Find where the given text appears and provide that cell's center as [x, y] coordinate. 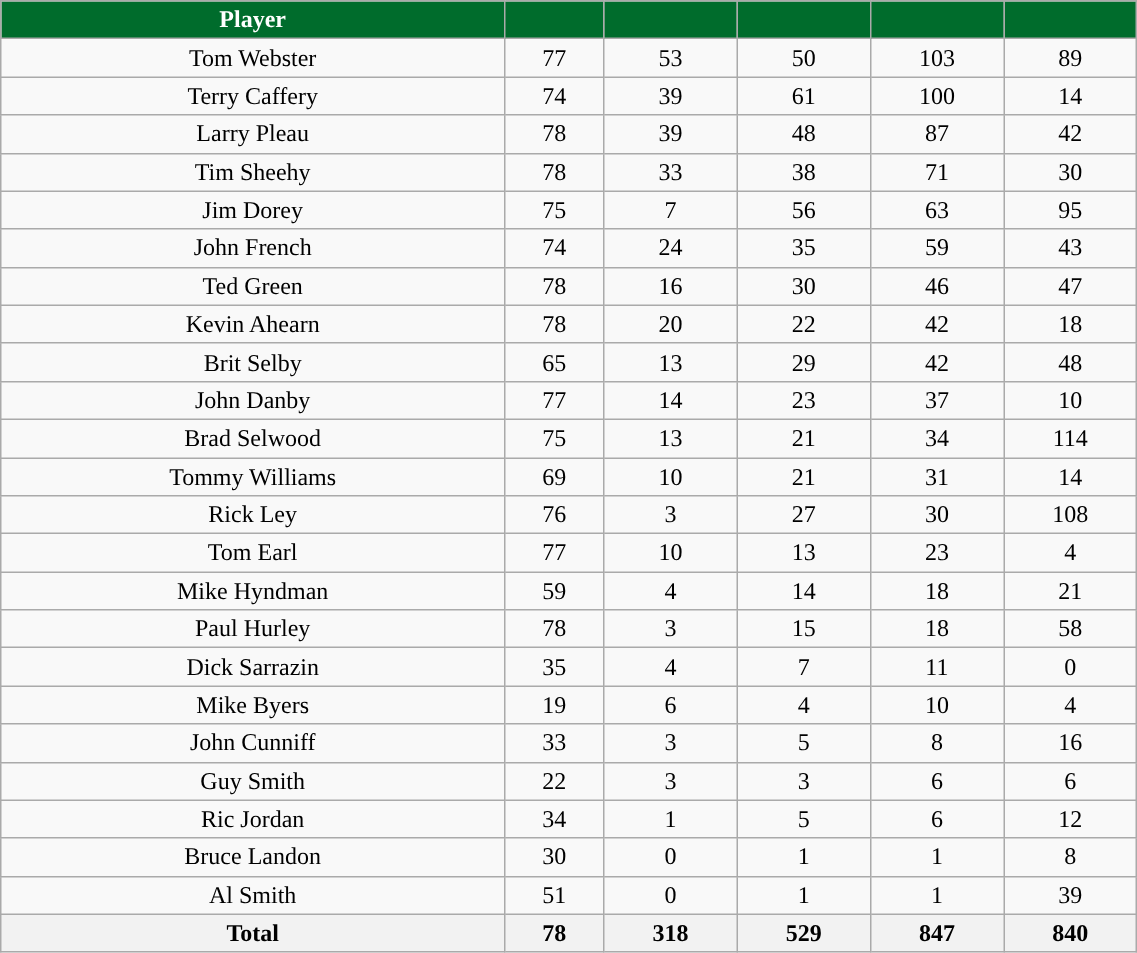
Tom Earl [253, 553]
Tom Webster [253, 58]
Jim Dorey [253, 210]
Al Smith [253, 895]
76 [554, 515]
John Danby [253, 400]
Rick Ley [253, 515]
Total [253, 933]
318 [670, 933]
27 [804, 515]
15 [804, 629]
Paul Hurley [253, 629]
53 [670, 58]
29 [804, 362]
31 [936, 477]
529 [804, 933]
Kevin Ahearn [253, 324]
11 [936, 667]
John French [253, 248]
Ric Jordan [253, 819]
Bruce Landon [253, 857]
50 [804, 58]
63 [936, 210]
Mike Byers [253, 705]
Player [253, 20]
20 [670, 324]
69 [554, 477]
37 [936, 400]
95 [1070, 210]
65 [554, 362]
47 [1070, 286]
100 [936, 96]
Terry Caffery [253, 96]
Tim Sheehy [253, 172]
Dick Sarrazin [253, 667]
24 [670, 248]
Brad Selwood [253, 438]
89 [1070, 58]
Ted Green [253, 286]
John Cunniff [253, 743]
61 [804, 96]
840 [1070, 933]
71 [936, 172]
19 [554, 705]
Tommy Williams [253, 477]
38 [804, 172]
Guy Smith [253, 781]
43 [1070, 248]
58 [1070, 629]
51 [554, 895]
114 [1070, 438]
847 [936, 933]
46 [936, 286]
108 [1070, 515]
Mike Hyndman [253, 591]
87 [936, 134]
Brit Selby [253, 362]
12 [1070, 819]
56 [804, 210]
Larry Pleau [253, 134]
103 [936, 58]
